Find where the given text appears and provide that cell's center as [x, y] coordinate. 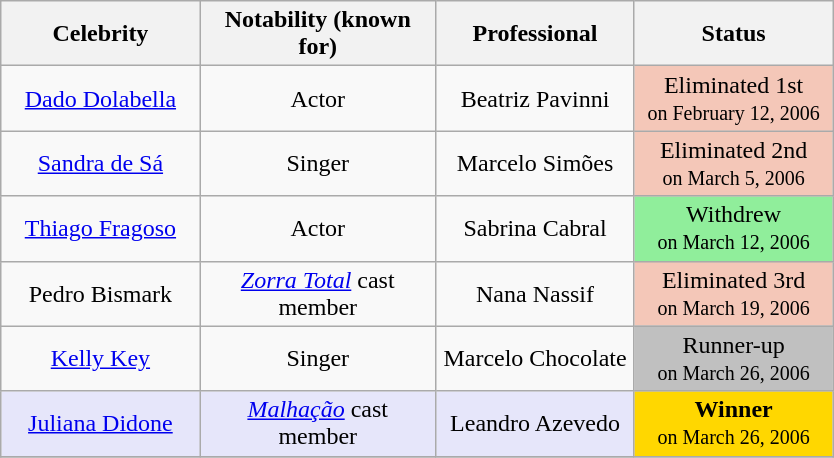
Status [734, 34]
Withdrewon March 12, 2006 [734, 228]
Malhação cast member [318, 424]
Beatriz Pavinni [536, 98]
Eliminated 1ston February 12, 2006 [734, 98]
Sandra de Sá [100, 164]
Sabrina Cabral [536, 228]
Juliana Didone [100, 424]
Leandro Azevedo [536, 424]
Eliminated 2ndon March 5, 2006 [734, 164]
Pedro Bismark [100, 294]
Dado Dolabella [100, 98]
Runner-upon March 26, 2006 [734, 358]
Marcelo Chocolate [536, 358]
Celebrity [100, 34]
Eliminated 3rdon March 19, 2006 [734, 294]
Notability (known for) [318, 34]
Winneron March 26, 2006 [734, 424]
Marcelo Simões [536, 164]
Zorra Total cast member [318, 294]
Nana Nassif [536, 294]
Kelly Key [100, 358]
Professional [536, 34]
Thiago Fragoso [100, 228]
